Return (x, y) of the center of cell containing provided text 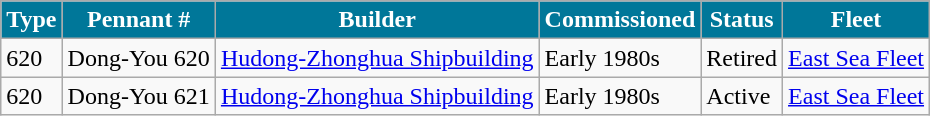
Type (32, 20)
Builder (377, 20)
Dong-You 621 (138, 96)
Retired (742, 58)
Dong-You 620 (138, 58)
Fleet (856, 20)
Pennant # (138, 20)
Active (742, 96)
Commissioned (620, 20)
Status (742, 20)
